Identify which cell holds the provided text, then report its (x, y) central coordinate. 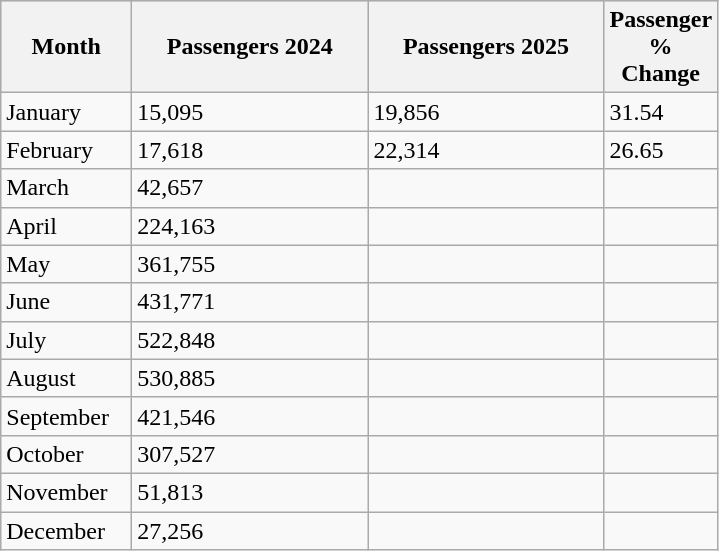
Month (66, 47)
51,813 (250, 492)
22,314 (486, 150)
15,095 (250, 112)
Passengers 2025 (486, 47)
November (66, 492)
December (66, 531)
530,885 (250, 378)
Passenger % Change (660, 47)
42,657 (250, 188)
January (66, 112)
August (66, 378)
June (66, 302)
October (66, 454)
522,848 (250, 340)
April (66, 226)
Passengers 2024 (250, 47)
431,771 (250, 302)
31.54 (660, 112)
224,163 (250, 226)
421,546 (250, 416)
26.65 (660, 150)
19,856 (486, 112)
March (66, 188)
361,755 (250, 264)
307,527 (250, 454)
17,618 (250, 150)
September (66, 416)
February (66, 150)
27,256 (250, 531)
May (66, 264)
July (66, 340)
